Provide the (X, Y) coordinate of the cell's center where the given text is located.  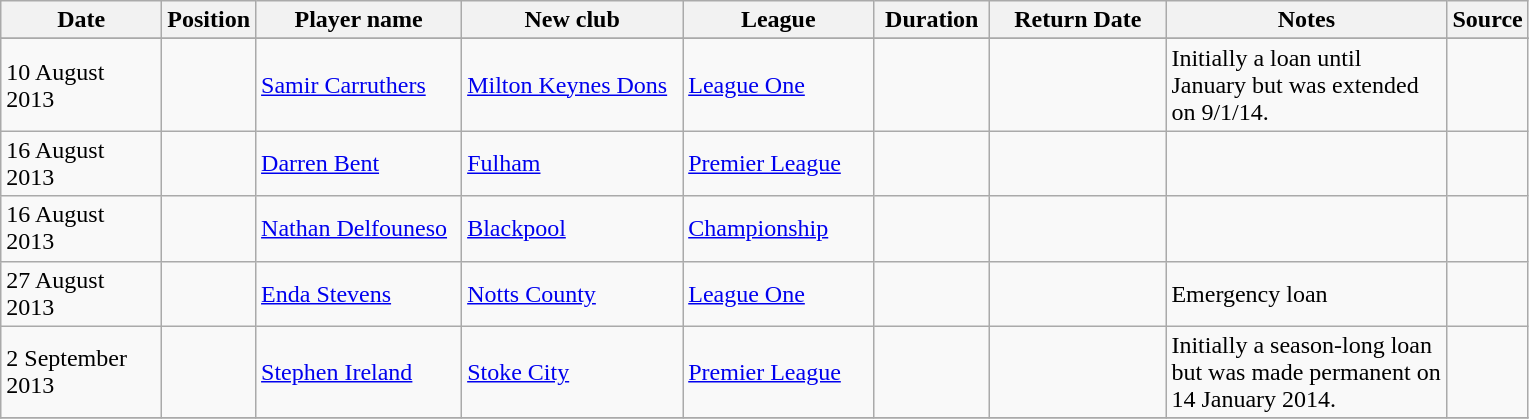
10 August 2013 (82, 85)
Championship (778, 228)
Darren Bent (359, 164)
Initially a season-long loan but was made permanent on 14 January 2014. (1306, 372)
Position (209, 20)
2 September 2013 (82, 372)
Fulham (572, 164)
27 August 2013 (82, 294)
Source (1488, 20)
New club (572, 20)
Notts County (572, 294)
League (778, 20)
Stoke City (572, 372)
Initially a loan until January but was extended on 9/1/14. (1306, 85)
Enda Stevens (359, 294)
Samir Carruthers (359, 85)
Return Date (1078, 20)
Nathan Delfouneso (359, 228)
Blackpool (572, 228)
Player name (359, 20)
Notes (1306, 20)
Milton Keynes Dons (572, 85)
Stephen Ireland (359, 372)
Duration (932, 20)
Date (82, 20)
Emergency loan (1306, 294)
